Return the (X, Y) coordinate for the center point of the cell that contains the specified text.  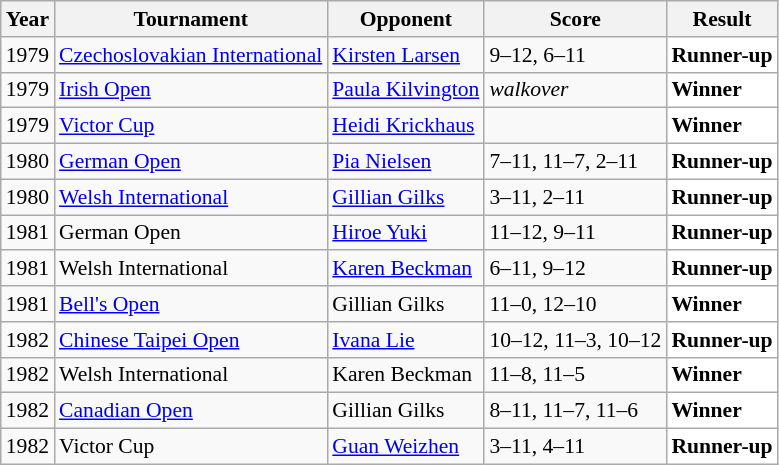
Pia Nielsen (406, 162)
Tournament (190, 19)
11–8, 11–5 (575, 375)
3–11, 4–11 (575, 447)
Kirsten Larsen (406, 55)
3–11, 2–11 (575, 197)
11–12, 9–11 (575, 233)
Chinese Taipei Open (190, 340)
Bell's Open (190, 304)
walkover (575, 90)
Guan Weizhen (406, 447)
Result (722, 19)
6–11, 9–12 (575, 269)
8–11, 11–7, 11–6 (575, 411)
Ivana Lie (406, 340)
10–12, 11–3, 10–12 (575, 340)
Score (575, 19)
Irish Open (190, 90)
7–11, 11–7, 2–11 (575, 162)
Hiroe Yuki (406, 233)
9–12, 6–11 (575, 55)
Opponent (406, 19)
Czechoslovakian International (190, 55)
Paula Kilvington (406, 90)
Heidi Krickhaus (406, 126)
Canadian Open (190, 411)
11–0, 12–10 (575, 304)
Year (28, 19)
